Locate the cell with the specified text and output its [X, Y] center coordinate. 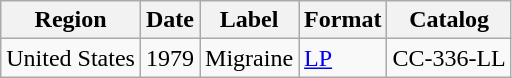
Migraine [250, 58]
1979 [170, 58]
LP [343, 58]
CC-336-LL [449, 58]
Region [71, 20]
Date [170, 20]
United States [71, 58]
Catalog [449, 20]
Label [250, 20]
Format [343, 20]
